Return the (X, Y) coordinate for the center point of the cell that contains the specified text.  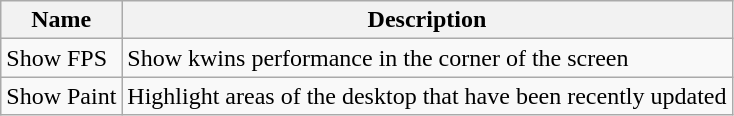
Description (427, 20)
Show FPS (62, 58)
Show kwins performance in the corner of the screen (427, 58)
Show Paint (62, 96)
Name (62, 20)
Highlight areas of the desktop that have been recently updated (427, 96)
